Scan for the cell matching the given text and deliver its [x, y] coordinate at center. 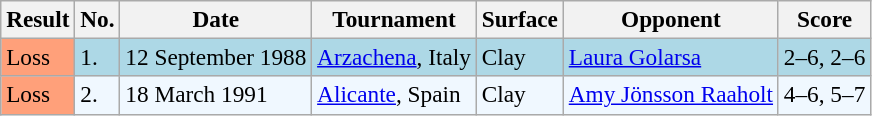
12 September 1988 [216, 57]
2–6, 2–6 [824, 57]
Result [38, 19]
Date [216, 19]
Amy Jönsson Raaholt [670, 95]
Alicante, Spain [394, 95]
Score [824, 19]
2. [98, 95]
4–6, 5–7 [824, 95]
Tournament [394, 19]
Opponent [670, 19]
Surface [520, 19]
18 March 1991 [216, 95]
Arzachena, Italy [394, 57]
Laura Golarsa [670, 57]
No. [98, 19]
1. [98, 57]
